Identify which cell holds the provided text, then report its (X, Y) central coordinate. 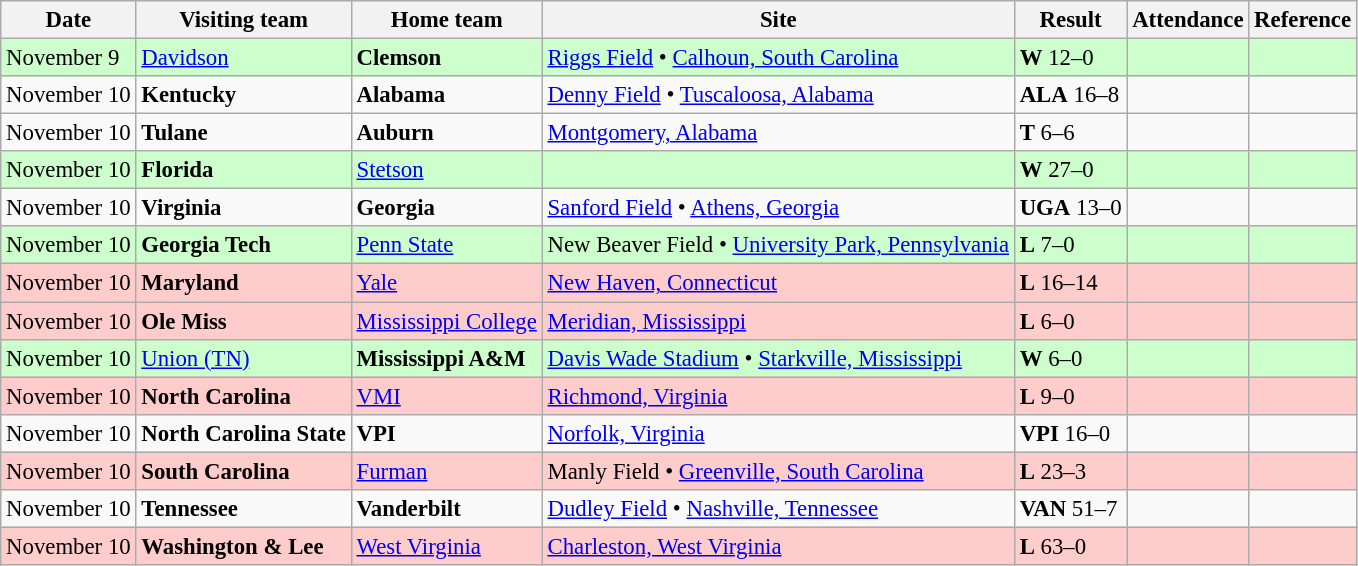
L 23–3 (1070, 471)
Denny Field • Tuscaloosa, Alabama (778, 95)
Virginia (244, 208)
Manly Field • Greenville, South Carolina (778, 471)
Tennessee (244, 509)
Georgia (446, 208)
Meridian, Mississippi (778, 321)
VAN 51–7 (1070, 509)
L 7–0 (1070, 245)
Norfolk, Virginia (778, 433)
W 12–0 (1070, 58)
Washington & Lee (244, 546)
Riggs Field • Calhoun, South Carolina (778, 58)
Vanderbilt (446, 509)
Result (1070, 20)
L 16–14 (1070, 283)
Ole Miss (244, 321)
Montgomery, Alabama (778, 133)
Stetson (446, 170)
Georgia Tech (244, 245)
Site (778, 20)
UGA 13–0 (1070, 208)
Davidson (244, 58)
Date (68, 20)
Union (TN) (244, 358)
New Beaver Field • University Park, Pennsylvania (778, 245)
North Carolina State (244, 433)
Yale (446, 283)
Auburn (446, 133)
Sanford Field • Athens, Georgia (778, 208)
Maryland (244, 283)
Penn State (446, 245)
Florida (244, 170)
Davis Wade Stadium • Starkville, Mississippi (778, 358)
ALA 16–8 (1070, 95)
Reference (1303, 20)
Mississippi College (446, 321)
Furman (446, 471)
L 6–0 (1070, 321)
Visiting team (244, 20)
Clemson (446, 58)
VMI (446, 396)
South Carolina (244, 471)
Mississippi A&M (446, 358)
Charleston, West Virginia (778, 546)
West Virginia (446, 546)
Richmond, Virginia (778, 396)
T 6–6 (1070, 133)
VPI (446, 433)
Home team (446, 20)
Attendance (1188, 20)
Alabama (446, 95)
North Carolina (244, 396)
Tulane (244, 133)
Kentucky (244, 95)
VPI 16–0 (1070, 433)
New Haven, Connecticut (778, 283)
W 6–0 (1070, 358)
L 63–0 (1070, 546)
Dudley Field • Nashville, Tennessee (778, 509)
W 27–0 (1070, 170)
November 9 (68, 58)
L 9–0 (1070, 396)
